Extract the (x, y) coordinate from the center of the cell holding the provided text.  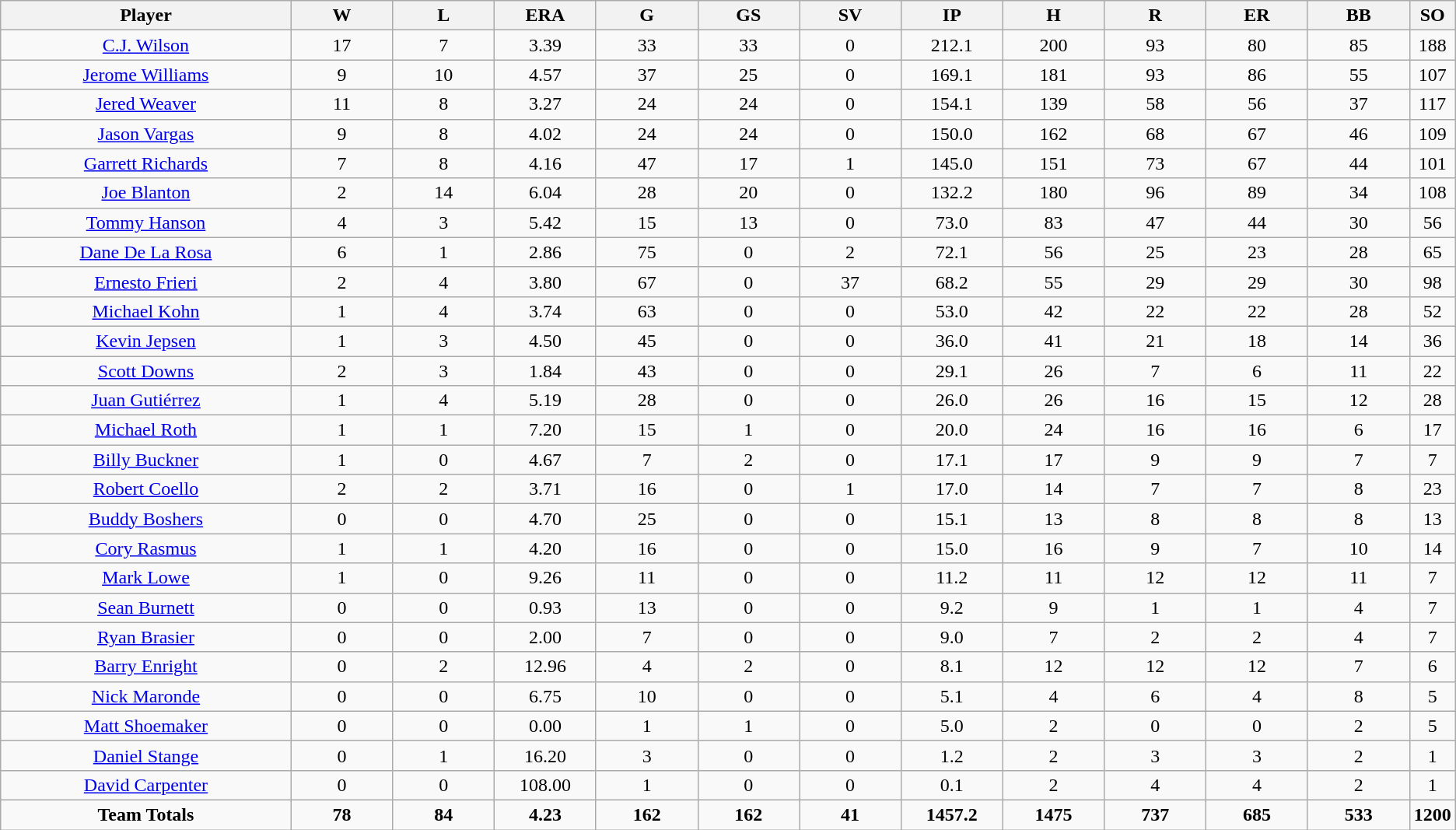
212.1 (952, 45)
Jered Weaver (146, 104)
73 (1156, 163)
Billy Buckner (146, 460)
109 (1433, 134)
2.86 (546, 252)
Robert Coello (146, 489)
533 (1358, 814)
737 (1156, 814)
3.27 (546, 104)
150.0 (952, 134)
Nick Maronde (146, 696)
75 (647, 252)
1475 (1053, 814)
Garrett Richards (146, 163)
4.20 (546, 548)
Player (146, 16)
H (1053, 16)
108 (1433, 193)
0.1 (952, 785)
26.0 (952, 401)
0.00 (546, 726)
83 (1053, 222)
Matt Shoemaker (146, 726)
SO (1433, 16)
139 (1053, 104)
Mark Lowe (146, 578)
Kevin Jepsen (146, 341)
85 (1358, 45)
4.67 (546, 460)
11.2 (952, 578)
52 (1433, 311)
154.1 (952, 104)
Tommy Hanson (146, 222)
80 (1257, 45)
181 (1053, 75)
BB (1358, 16)
36 (1433, 341)
0.93 (546, 608)
169.1 (952, 75)
2.00 (546, 637)
21 (1156, 341)
1.84 (546, 371)
Sean Burnett (146, 608)
W (342, 16)
12.96 (546, 667)
180 (1053, 193)
108.00 (546, 785)
4.23 (546, 814)
151 (1053, 163)
1.2 (952, 755)
9.2 (952, 608)
43 (647, 371)
685 (1257, 814)
4.50 (546, 341)
Jerome Williams (146, 75)
3.39 (546, 45)
15.1 (952, 519)
4.16 (546, 163)
6.04 (546, 193)
145.0 (952, 163)
G (647, 16)
7.20 (546, 430)
117 (1433, 104)
L (443, 16)
101 (1433, 163)
3.71 (546, 489)
5.1 (952, 696)
65 (1433, 252)
Joe Blanton (146, 193)
16.20 (546, 755)
18 (1257, 341)
20.0 (952, 430)
Ernesto Frieri (146, 282)
David Carpenter (146, 785)
9.0 (952, 637)
3.80 (546, 282)
1200 (1433, 814)
4.57 (546, 75)
5.42 (546, 222)
78 (342, 814)
4.02 (546, 134)
3.74 (546, 311)
SV (851, 16)
72.1 (952, 252)
R (1156, 16)
Team Totals (146, 814)
ER (1257, 16)
20 (748, 193)
96 (1156, 193)
68.2 (952, 282)
Michael Kohn (146, 311)
15.0 (952, 548)
8.1 (952, 667)
46 (1358, 134)
42 (1053, 311)
Cory Rasmus (146, 548)
36.0 (952, 341)
53.0 (952, 311)
34 (1358, 193)
132.2 (952, 193)
1457.2 (952, 814)
188 (1433, 45)
84 (443, 814)
Dane De La Rosa (146, 252)
4.70 (546, 519)
Daniel Stange (146, 755)
89 (1257, 193)
17.1 (952, 460)
107 (1433, 75)
Juan Gutiérrez (146, 401)
58 (1156, 104)
45 (647, 341)
Scott Downs (146, 371)
86 (1257, 75)
17.0 (952, 489)
Ryan Brasier (146, 637)
Buddy Boshers (146, 519)
Jason Vargas (146, 134)
29.1 (952, 371)
Michael Roth (146, 430)
9.26 (546, 578)
Barry Enright (146, 667)
IP (952, 16)
5.0 (952, 726)
C.J. Wilson (146, 45)
98 (1433, 282)
73.0 (952, 222)
ERA (546, 16)
5.19 (546, 401)
GS (748, 16)
63 (647, 311)
68 (1156, 134)
6.75 (546, 696)
200 (1053, 45)
